For the text-containing cell, return its midpoint in [x, y] coordinate format. 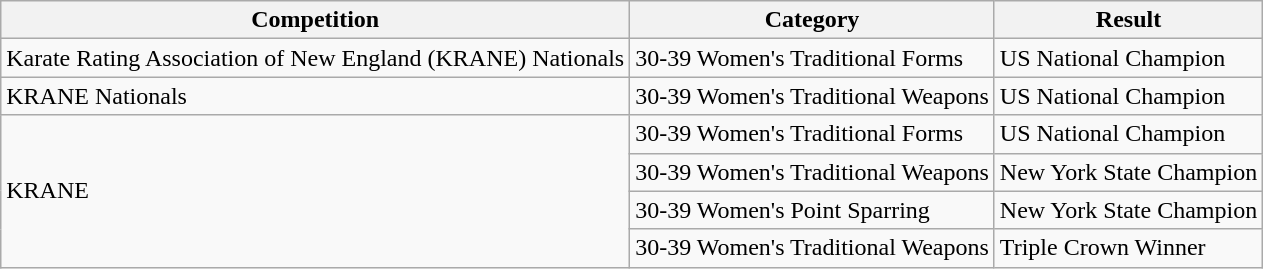
Competition [316, 20]
Triple Crown Winner [1128, 248]
KRANE [316, 191]
Category [812, 20]
KRANE Nationals [316, 96]
Result [1128, 20]
Karate Rating Association of New England (KRANE) Nationals [316, 58]
30-39 Women's Point Sparring [812, 210]
